Return [X, Y] of the center of cell containing provided text 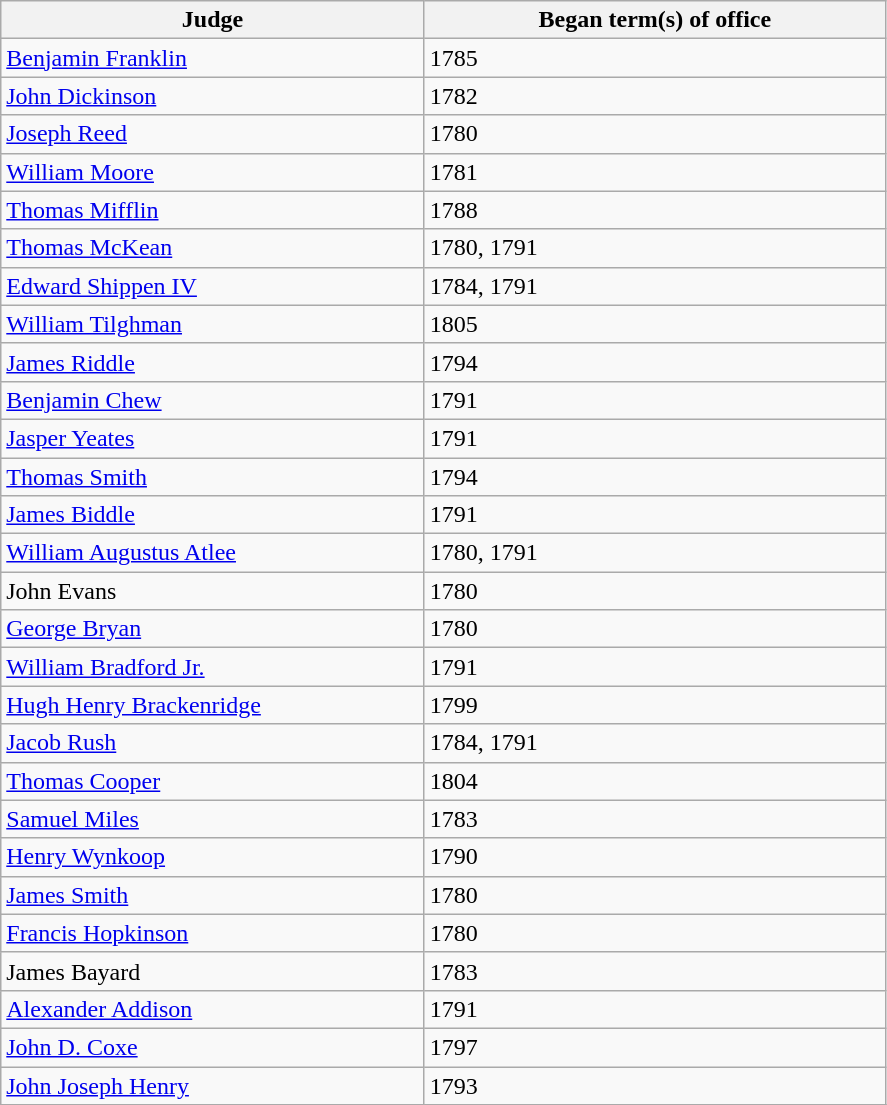
Joseph Reed [213, 134]
1785 [654, 58]
Thomas Mifflin [213, 210]
William Moore [213, 172]
1804 [654, 781]
Henry Wynkoop [213, 857]
Francis Hopkinson [213, 933]
Jasper Yeates [213, 438]
Alexander Addison [213, 1009]
1797 [654, 1047]
James Riddle [213, 362]
John Dickinson [213, 96]
1782 [654, 96]
Hugh Henry Brackenridge [213, 705]
Jacob Rush [213, 743]
1805 [654, 324]
John Evans [213, 591]
John Joseph Henry [213, 1085]
1799 [654, 705]
William Bradford Jr. [213, 667]
Thomas Cooper [213, 781]
Began term(s) of office [654, 20]
George Bryan [213, 629]
Thomas McKean [213, 248]
1793 [654, 1085]
Thomas Smith [213, 477]
William Tilghman [213, 324]
Edward Shippen IV [213, 286]
John D. Coxe [213, 1047]
William Augustus Atlee [213, 553]
1781 [654, 172]
James Biddle [213, 515]
1788 [654, 210]
James Bayard [213, 971]
Benjamin Chew [213, 400]
Samuel Miles [213, 819]
Judge [213, 20]
Benjamin Franklin [213, 58]
1790 [654, 857]
James Smith [213, 895]
